Return [X, Y] of the center of cell containing provided text 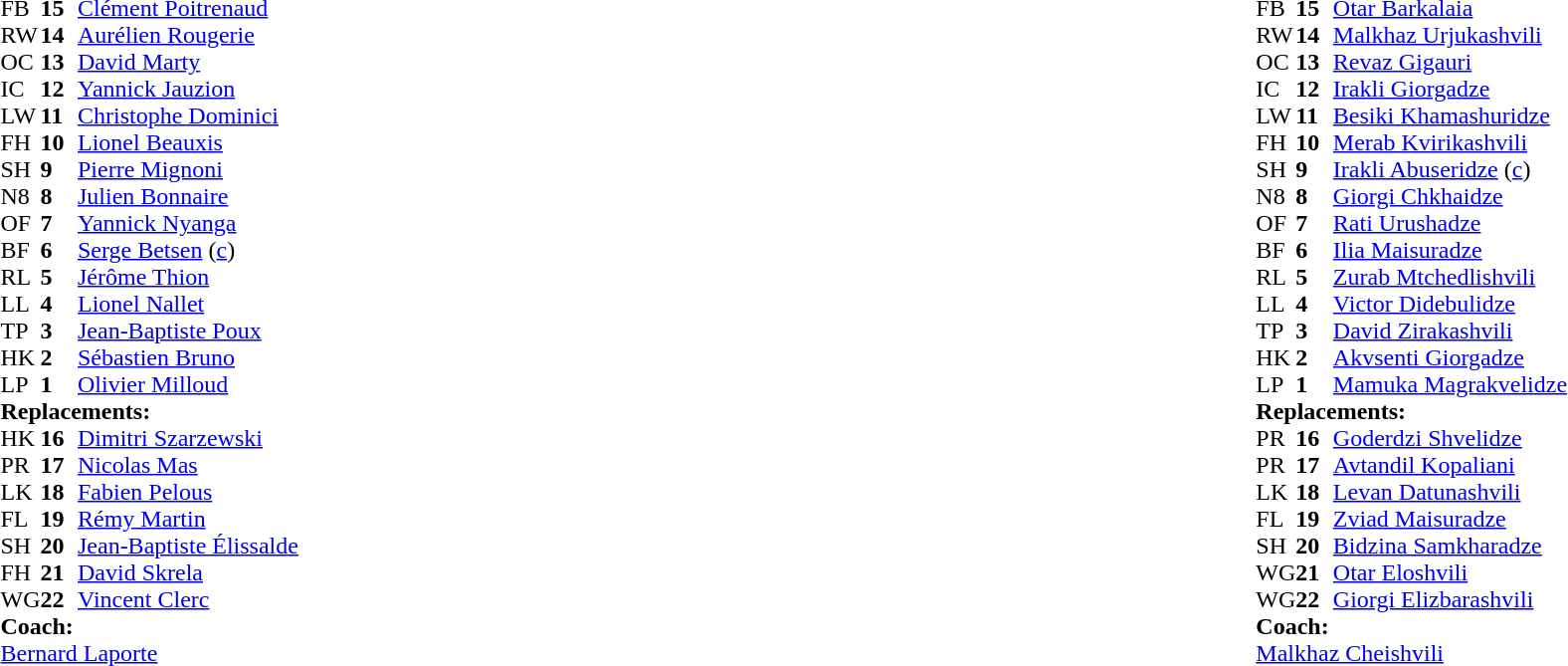
Rémy Martin [188, 520]
Irakli Giorgadze [1451, 90]
Aurélien Rougerie [188, 36]
Levan Datunashvili [1451, 492]
Christophe Dominici [188, 115]
Zurab Mtchedlishvili [1451, 277]
Mamuka Magrakvelidze [1451, 384]
Lionel Nallet [188, 305]
Yannick Jauzion [188, 90]
David Marty [188, 62]
Nicolas Mas [188, 466]
Revaz Gigauri [1451, 62]
Bernard Laporte [149, 653]
Olivier Milloud [188, 384]
Sébastien Bruno [188, 358]
Rati Urushadze [1451, 223]
Giorgi Elizbarashvili [1451, 599]
Victor Didebulidze [1451, 305]
Julien Bonnaire [188, 197]
Vincent Clerc [188, 599]
Malkhaz Cheishvili [1411, 653]
Malkhaz Urjukashvili [1451, 36]
Jean-Baptiste Poux [188, 331]
Lionel Beauxis [188, 143]
Giorgi Chkhaidze [1451, 197]
Jérôme Thion [188, 277]
Yannick Nyanga [188, 223]
Avtandil Kopaliani [1451, 466]
Ilia Maisuradze [1451, 251]
Irakli Abuseridze (c) [1451, 169]
Merab Kvirikashvili [1451, 143]
David Skrela [188, 573]
Jean-Baptiste Élissalde [188, 546]
Besiki Khamashuridze [1451, 115]
Bidzina Samkharadze [1451, 546]
David Zirakashvili [1451, 331]
Fabien Pelous [188, 492]
Goderdzi Shvelidze [1451, 438]
Otar Eloshvili [1451, 573]
Dimitri Szarzewski [188, 438]
Zviad Maisuradze [1451, 520]
Pierre Mignoni [188, 169]
Serge Betsen (c) [188, 251]
Akvsenti Giorgadze [1451, 358]
